Capture the cell that displays the provided text and extract its [X, Y] central coordinate. 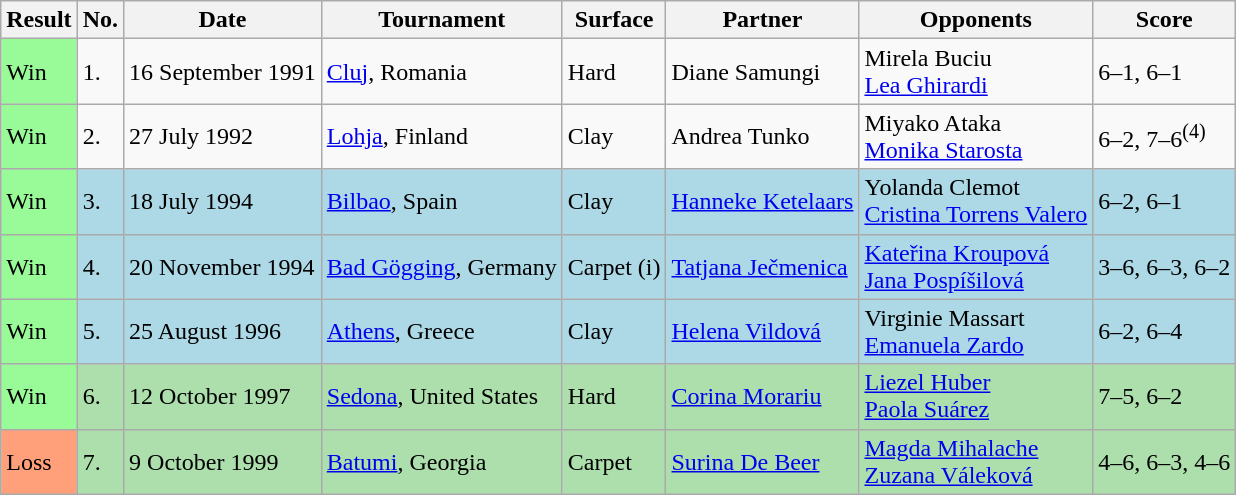
Date [223, 20]
25 August 1996 [223, 332]
Liezel Huber Paola Suárez [976, 396]
Andrea Tunko [762, 136]
6–1, 6–1 [1164, 72]
4–6, 6–3, 4–6 [1164, 462]
3–6, 6–3, 6–2 [1164, 266]
Partner [762, 20]
18 July 1994 [223, 202]
Lohja, Finland [442, 136]
9 October 1999 [223, 462]
6–2, 6–4 [1164, 332]
27 July 1992 [223, 136]
16 September 1991 [223, 72]
Helena Vildová [762, 332]
Bilbao, Spain [442, 202]
6–2, 6–1 [1164, 202]
Carpet (i) [614, 266]
Tatjana Ječmenica [762, 266]
Result [39, 20]
Surface [614, 20]
Magda Mihalache Zuzana Váleková [976, 462]
Carpet [614, 462]
5. [100, 332]
Loss [39, 462]
12 October 1997 [223, 396]
Athens, Greece [442, 332]
Hanneke Ketelaars [762, 202]
Batumi, Georgia [442, 462]
Opponents [976, 20]
Virginie Massart Emanuela Zardo [976, 332]
6–2, 7–6(4) [1164, 136]
4. [100, 266]
Kateřina Kroupová Jana Pospíšilová [976, 266]
1. [100, 72]
Cluj, Romania [442, 72]
Diane Samungi [762, 72]
Yolanda Clemot Cristina Torrens Valero [976, 202]
Bad Gögging, Germany [442, 266]
7. [100, 462]
Sedona, United States [442, 396]
2. [100, 136]
7–5, 6–2 [1164, 396]
Tournament [442, 20]
Mirela Buciu Lea Ghirardi [976, 72]
Surina De Beer [762, 462]
No. [100, 20]
Corina Morariu [762, 396]
20 November 1994 [223, 266]
Miyako Ataka Monika Starosta [976, 136]
Score [1164, 20]
6. [100, 396]
3. [100, 202]
